Return [X, Y] of the center of cell containing provided text 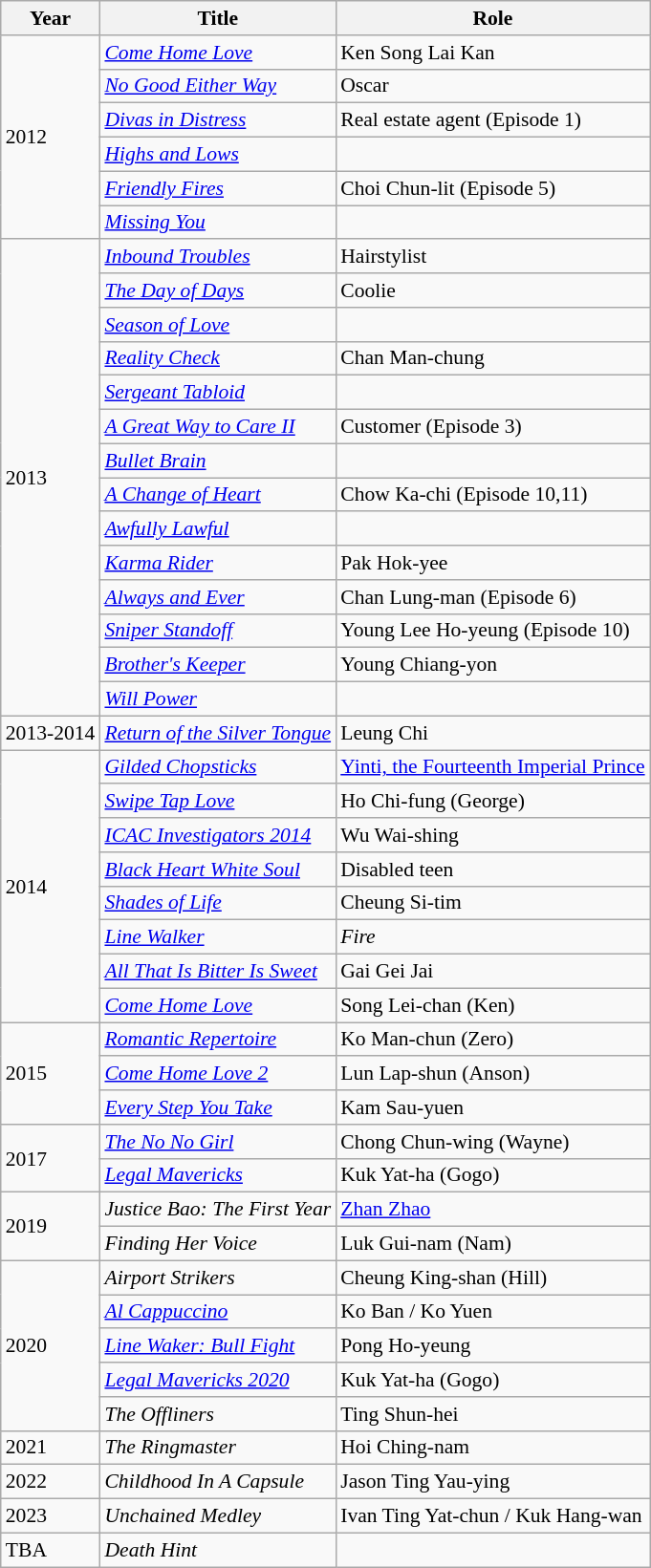
2012 [51, 138]
A Great Way to Care II [218, 427]
The Day of Days [218, 290]
Gilded Chopsticks [218, 767]
Pong Ho-yeung [492, 1346]
Choi Chun-lit (Episode 5) [492, 188]
TBA [51, 1550]
Ho Chi-fung (George) [492, 802]
Young Chiang-yon [492, 665]
Chow Ka-chi (Episode 10,11) [492, 495]
2017 [51, 1158]
Disabled teen [492, 870]
Season of Love [218, 325]
2013 [51, 478]
2015 [51, 1074]
Chan Man-chung [492, 358]
Friendly Fires [218, 188]
Childhood In A Capsule [218, 1482]
Ko Man-chun (Zero) [492, 1040]
Karma Rider [218, 563]
Coolie [492, 290]
Missing You [218, 223]
Return of the Silver Tongue [218, 733]
Ko Ban / Ko Yuen [492, 1312]
Wu Wai-shing [492, 835]
Reality Check [218, 358]
Come Home Love 2 [218, 1074]
Bullet Brain [218, 461]
Always and Ever [218, 597]
Fire [492, 937]
Romantic Repertoire [218, 1040]
Line Waker: Bull Fight [218, 1346]
Line Walker [218, 937]
Shades of Life [218, 903]
Chan Lung-man (Episode 6) [492, 597]
Cheung Si-tim [492, 903]
Awfully Lawful [218, 529]
Yinti, the Fourteenth Imperial Prince [492, 767]
Gai Gei Jai [492, 972]
The Ringmaster [218, 1448]
Sniper Standoff [218, 631]
Sergeant Tabloid [218, 393]
Hoi Ching-nam [492, 1448]
Title [218, 18]
Will Power [218, 699]
2013-2014 [51, 733]
Unchained Medley [218, 1516]
Role [492, 18]
The No No Girl [218, 1142]
Year [51, 18]
Leung Chi [492, 733]
A Change of Heart [218, 495]
Jason Ting Yau-ying [492, 1482]
No Good Either Way [218, 86]
Cheung King-shan (Hill) [492, 1278]
2023 [51, 1516]
2021 [51, 1448]
All That Is Bitter Is Sweet [218, 972]
Ken Song Lai Kan [492, 53]
Luk Gui-nam (Nam) [492, 1244]
ICAC Investigators 2014 [218, 835]
Song Lei-chan (Ken) [492, 1005]
Ivan Ting Yat-chun / Kuk Hang-wan [492, 1516]
Legal Mavericks [218, 1175]
Al Cappuccino [218, 1312]
Swipe Tap Love [218, 802]
Justice Bao: The First Year [218, 1210]
Young Lee Ho-yeung (Episode 10) [492, 631]
Chong Chun-wing (Wayne) [492, 1142]
Pak Hok-yee [492, 563]
Kam Sau-yuen [492, 1107]
Every Step You Take [218, 1107]
2022 [51, 1482]
Legal Mavericks 2020 [218, 1380]
Black Heart White Soul [218, 870]
2014 [51, 887]
Brother's Keeper [218, 665]
Airport Strikers [218, 1278]
2019 [51, 1227]
Ting Shun-hei [492, 1414]
Death Hint [218, 1550]
Real estate agent (Episode 1) [492, 120]
Oscar [492, 86]
Lun Lap-shun (Anson) [492, 1074]
Customer (Episode 3) [492, 427]
Finding Her Voice [218, 1244]
2020 [51, 1345]
Divas in Distress [218, 120]
Hairstylist [492, 257]
Highs and Lows [218, 155]
Inbound Troubles [218, 257]
The Offliners [218, 1414]
Zhan Zhao [492, 1210]
